From the cell containing the given text, extract its center point as [X, Y] coordinate. 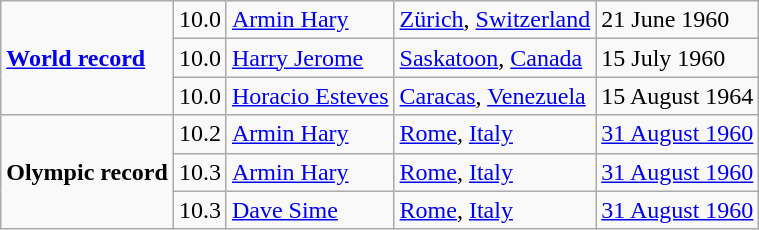
Horacio Esteves [310, 96]
21 June 1960 [678, 20]
15 August 1964 [678, 96]
Harry Jerome [310, 58]
15 July 1960 [678, 58]
Caracas, Venezuela [495, 96]
World record [88, 58]
Olympic record [88, 172]
Dave Sime [310, 210]
10.2 [200, 134]
Saskatoon, Canada [495, 58]
Zürich, Switzerland [495, 20]
